Find where the given text appears and provide that cell's center as [X, Y] coordinate. 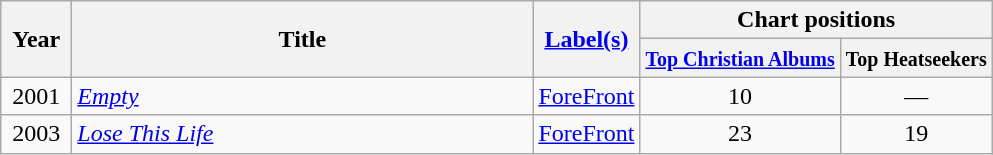
19 [916, 134]
Year [36, 39]
Lose This Life [302, 134]
Top Heatseekers [916, 58]
Chart positions [816, 20]
Title [302, 39]
23 [740, 134]
Top Christian Albums [740, 58]
2001 [36, 96]
Label(s) [586, 39]
2003 [36, 134]
Empty [302, 96]
10 [740, 96]
— [916, 96]
